From the cell containing the given text, extract its center point as [x, y] coordinate. 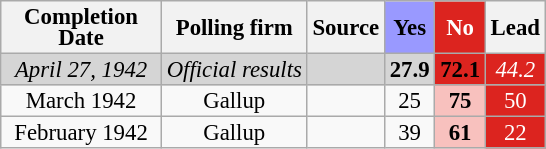
25 [409, 101]
Lead [515, 28]
March 1942 [82, 101]
Official results [234, 70]
February 1942 [82, 133]
Source [346, 28]
Yes [409, 28]
22 [515, 133]
27.9 [409, 70]
No [460, 28]
39 [409, 133]
Polling firm [234, 28]
61 [460, 133]
75 [460, 101]
50 [515, 101]
April 27, 1942 [82, 70]
Completion Date [82, 28]
44.2 [515, 70]
72.1 [460, 70]
